For the text-containing cell, return its midpoint in (X, Y) coordinate format. 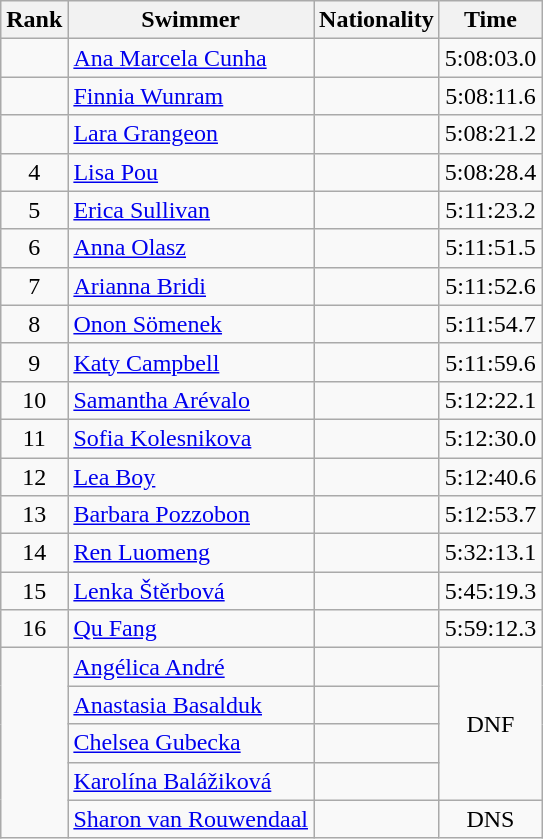
5:45:19.3 (490, 591)
Lisa Pou (191, 172)
Lea Boy (191, 477)
DNS (490, 819)
Nationality (377, 20)
Ana Marcela Cunha (191, 58)
Chelsea Gubecka (191, 743)
12 (34, 477)
8 (34, 324)
5:12:40.6 (490, 477)
Arianna Bridi (191, 286)
5:11:59.6 (490, 362)
5:11:51.5 (490, 248)
9 (34, 362)
Time (490, 20)
Anna Olasz (191, 248)
Sofia Kolesnikova (191, 438)
11 (34, 438)
5:59:12.3 (490, 629)
5:12:30.0 (490, 438)
Ren Luomeng (191, 553)
Erica Sullivan (191, 210)
5:08:21.2 (490, 134)
Finnia Wunram (191, 96)
Samantha Arévalo (191, 400)
5:08:03.0 (490, 58)
5:08:11.6 (490, 96)
5 (34, 210)
5:11:23.2 (490, 210)
15 (34, 591)
10 (34, 400)
Lara Grangeon (191, 134)
4 (34, 172)
6 (34, 248)
5:12:22.1 (490, 400)
Rank (34, 20)
5:12:53.7 (490, 515)
Onon Sömenek (191, 324)
13 (34, 515)
Qu Fang (191, 629)
Angélica André (191, 667)
Karolína Balážiková (191, 781)
5:11:52.6 (490, 286)
DNF (490, 724)
Anastasia Basalduk (191, 705)
7 (34, 286)
16 (34, 629)
Sharon van Rouwendaal (191, 819)
5:32:13.1 (490, 553)
Katy Campbell (191, 362)
Barbara Pozzobon (191, 515)
14 (34, 553)
Swimmer (191, 20)
5:11:54.7 (490, 324)
5:08:28.4 (490, 172)
Lenka Štěrbová (191, 591)
